Return (X, Y) of the center of cell containing provided text 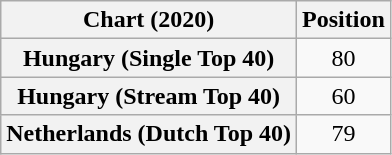
Hungary (Stream Top 40) (149, 96)
60 (344, 96)
79 (344, 134)
Netherlands (Dutch Top 40) (149, 134)
80 (344, 58)
Hungary (Single Top 40) (149, 58)
Chart (2020) (149, 20)
Position (344, 20)
